Identify which cell holds the provided text, then report its (x, y) central coordinate. 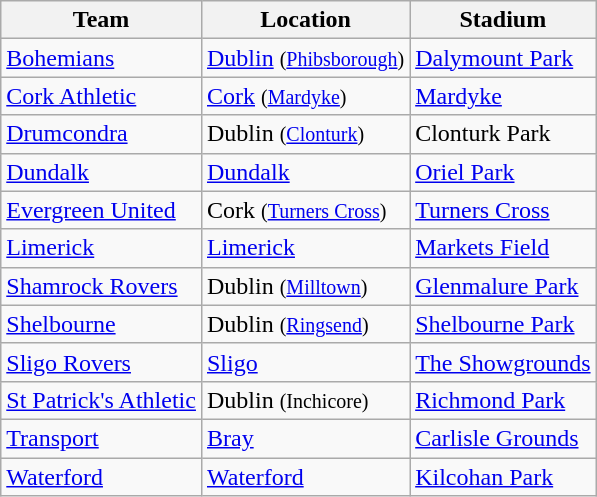
Cork (Mardyke) (305, 96)
Team (102, 20)
Shelbourne Park (503, 324)
St Patrick's Athletic (102, 400)
Turners Cross (503, 210)
Bray (305, 438)
Dublin (Phibsborough) (305, 58)
Dublin (Inchicore) (305, 400)
Dalymount Park (503, 58)
Kilcohan Park (503, 477)
Cork Athletic (102, 96)
Clonturk Park (503, 134)
Shamrock Rovers (102, 286)
Markets Field (503, 248)
Location (305, 20)
Glenmalure Park (503, 286)
Transport (102, 438)
The Showgrounds (503, 362)
Mardyke (503, 96)
Cork (Turners Cross) (305, 210)
Dublin (Ringsend) (305, 324)
Evergreen United (102, 210)
Richmond Park (503, 400)
Sligo Rovers (102, 362)
Dublin (Milltown) (305, 286)
Oriel Park (503, 172)
Dublin (Clonturk) (305, 134)
Shelbourne (102, 324)
Sligo (305, 362)
Bohemians (102, 58)
Drumcondra (102, 134)
Stadium (503, 20)
Carlisle Grounds (503, 438)
